Locate the cell with the specified text and output its (x, y) center coordinate. 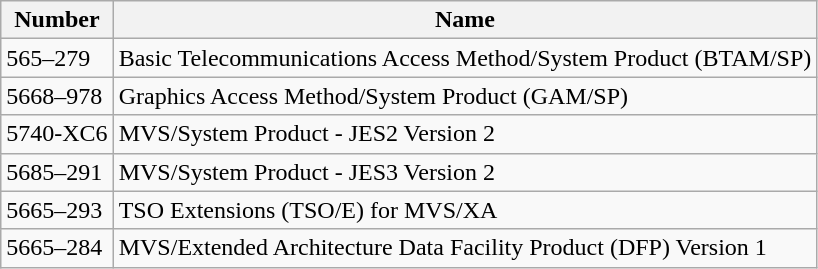
5668–978 (57, 96)
Name (465, 20)
5740-XC6 (57, 134)
Number (57, 20)
MVS/Extended Architecture Data Facility Product (DFP) Version 1 (465, 248)
5685–291 (57, 172)
5665–284 (57, 248)
MVS/System Product - JES3 Version 2 (465, 172)
Basic Telecommunications Access Method/System Product (BTAM/SP) (465, 58)
Graphics Access Method/System Product (GAM/SP) (465, 96)
565–279 (57, 58)
MVS/System Product - JES2 Version 2 (465, 134)
5665–293 (57, 210)
TSO Extensions (TSO/E) for MVS/XA (465, 210)
